Pinpoint the cell where the given text exists, returning its (X, Y) midpoint coordinate. 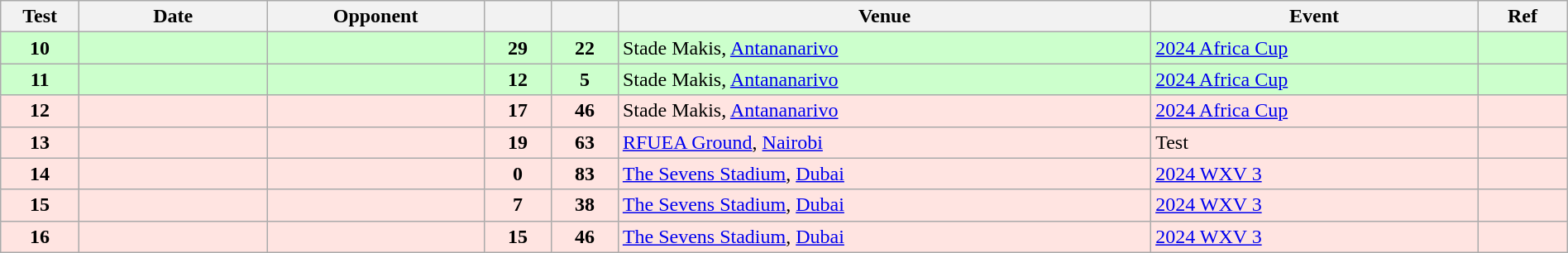
RFUEA Ground, Nairobi (884, 142)
Ref (1523, 17)
17 (518, 111)
0 (518, 174)
Venue (884, 17)
63 (584, 142)
19 (518, 142)
29 (518, 48)
7 (518, 205)
10 (40, 48)
38 (584, 205)
83 (584, 174)
5 (584, 79)
Event (1315, 17)
Opponent (375, 17)
13 (40, 142)
11 (40, 79)
16 (40, 236)
Date (172, 17)
22 (584, 48)
14 (40, 174)
